Scan for the cell matching the given text and deliver its [x, y] coordinate at center. 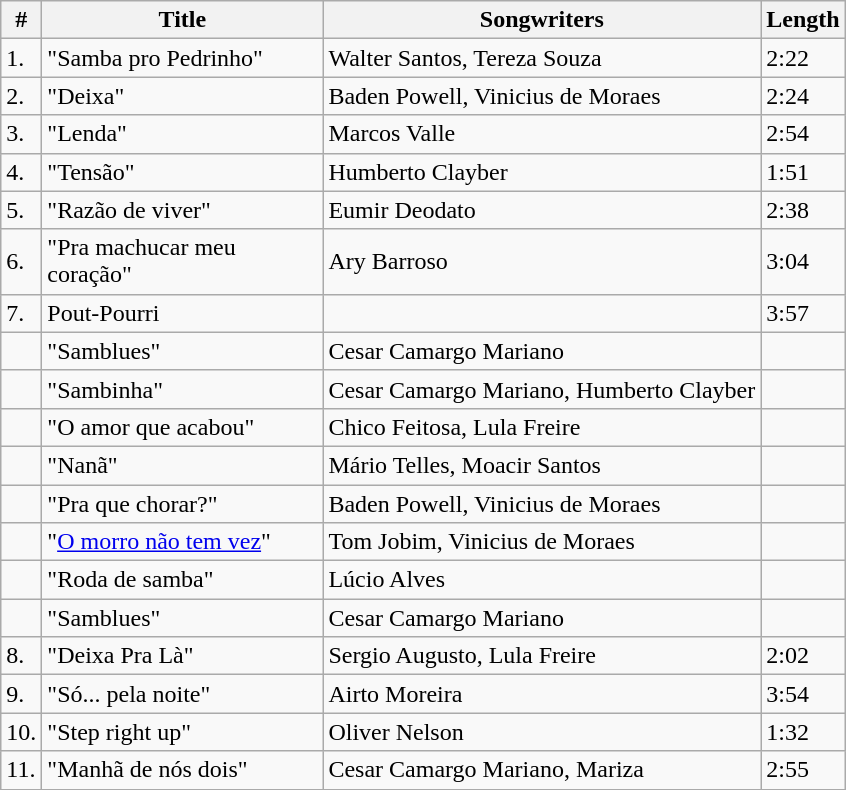
Mário Telles, Moacir Santos [542, 465]
"O amor que acabou" [182, 427]
"Nanã" [182, 465]
4. [22, 172]
Cesar Camargo Mariano, Mariza [542, 770]
3:57 [803, 313]
8. [22, 656]
Eumir Deodato [542, 210]
Ary Barroso [542, 262]
"Pra que chorar?" [182, 503]
# [22, 20]
2:24 [803, 96]
"Step right up" [182, 732]
2:38 [803, 210]
"Deixa Pra Là" [182, 656]
"Samba pro Pedrinho" [182, 58]
9. [22, 694]
1:51 [803, 172]
"Deixa" [182, 96]
Pout-Pourri [182, 313]
Walter Santos, Tereza Souza [542, 58]
Tom Jobim, Vinicius de Moraes [542, 542]
Oliver Nelson [542, 732]
2. [22, 96]
Sergio Augusto, Lula Freire [542, 656]
6. [22, 262]
Length [803, 20]
Airto Moreira [542, 694]
"Manhã de nós dois" [182, 770]
2:55 [803, 770]
Title [182, 20]
10. [22, 732]
"Só... pela noite" [182, 694]
11. [22, 770]
"Sambinha" [182, 389]
5. [22, 210]
"Roda de samba" [182, 580]
Lúcio Alves [542, 580]
3. [22, 134]
7. [22, 313]
"Tensão" [182, 172]
Humberto Clayber [542, 172]
3:04 [803, 262]
3:54 [803, 694]
2:54 [803, 134]
Marcos Valle [542, 134]
1. [22, 58]
2:22 [803, 58]
"Lenda" [182, 134]
Chico Feitosa, Lula Freire [542, 427]
1:32 [803, 732]
Songwriters [542, 20]
"O morro não tem vez" [182, 542]
"Pra machucar meu coração" [182, 262]
Cesar Camargo Mariano, Humberto Clayber [542, 389]
2:02 [803, 656]
"Razão de viver" [182, 210]
